Search for the cell housing the specified text and yield its (X, Y) center coordinate. 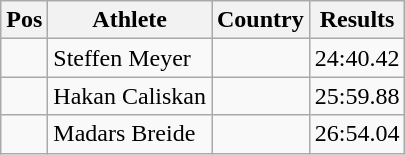
Hakan Caliskan (130, 96)
Madars Breide (130, 134)
Results (357, 20)
25:59.88 (357, 96)
24:40.42 (357, 58)
Athlete (130, 20)
Country (261, 20)
Pos (24, 20)
Steffen Meyer (130, 58)
26:54.04 (357, 134)
